For the text-containing cell, return its midpoint in (X, Y) coordinate format. 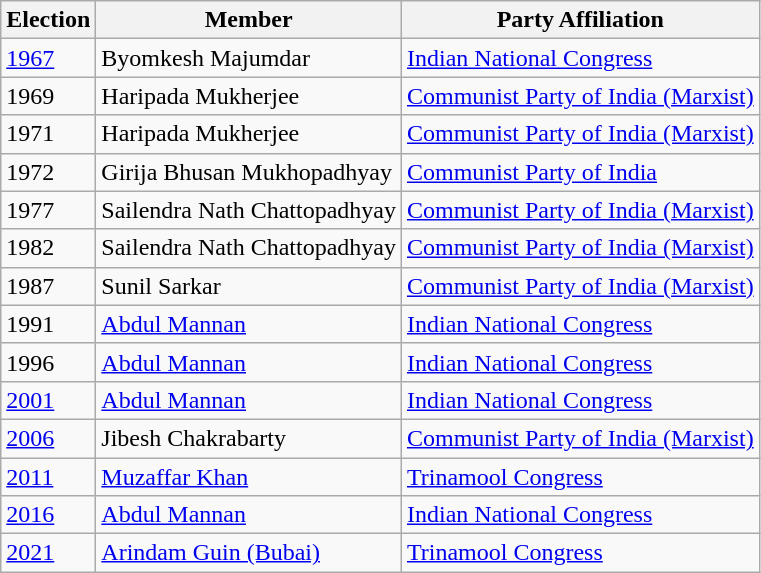
Muzaffar Khan (249, 477)
1969 (48, 96)
2006 (48, 438)
Sunil Sarkar (249, 286)
1996 (48, 362)
2021 (48, 553)
1977 (48, 210)
1982 (48, 248)
1987 (48, 286)
Election (48, 20)
1972 (48, 172)
Girija Bhusan Mukhopadhyay (249, 172)
Member (249, 20)
Byomkesh Majumdar (249, 58)
Arindam Guin (Bubai) (249, 553)
Jibesh Chakrabarty (249, 438)
1971 (48, 134)
1967 (48, 58)
2011 (48, 477)
2016 (48, 515)
Communist Party of India (580, 172)
2001 (48, 400)
1991 (48, 324)
Party Affiliation (580, 20)
